Capture the cell that displays the provided text and extract its (X, Y) central coordinate. 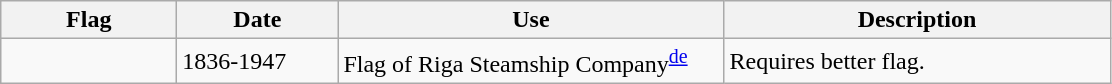
Date (258, 20)
Use (531, 20)
1836-1947 (258, 62)
Flag of Riga Steamship Companyde (531, 62)
Flag (89, 20)
Description (917, 20)
Requires better flag. (917, 62)
